Capture the cell that displays the provided text and extract its (X, Y) central coordinate. 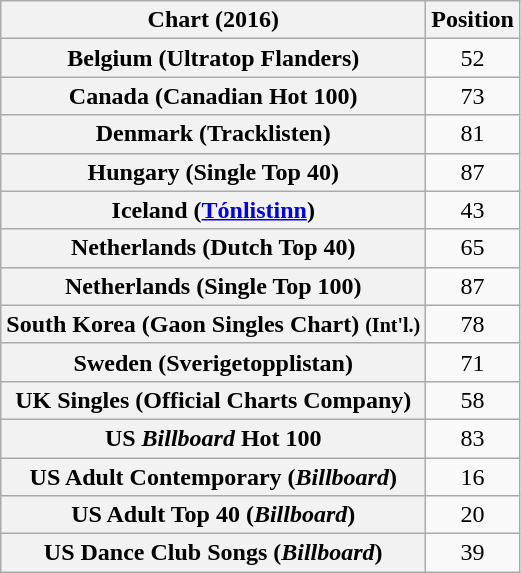
65 (473, 248)
83 (473, 438)
Denmark (Tracklisten) (214, 134)
US Adult Contemporary (Billboard) (214, 477)
US Dance Club Songs (Billboard) (214, 553)
Canada (Canadian Hot 100) (214, 96)
Iceland (Tónlistinn) (214, 210)
71 (473, 362)
Belgium (Ultratop Flanders) (214, 58)
South Korea (Gaon Singles Chart) (Int'l.) (214, 324)
73 (473, 96)
Netherlands (Dutch Top 40) (214, 248)
US Adult Top 40 (Billboard) (214, 515)
16 (473, 477)
Hungary (Single Top 40) (214, 172)
Sweden (Sverigetopplistan) (214, 362)
81 (473, 134)
20 (473, 515)
78 (473, 324)
39 (473, 553)
Netherlands (Single Top 100) (214, 286)
Chart (2016) (214, 20)
52 (473, 58)
43 (473, 210)
58 (473, 400)
UK Singles (Official Charts Company) (214, 400)
US Billboard Hot 100 (214, 438)
Position (473, 20)
